Extract the [x, y] coordinate from the center of the cell holding the provided text.  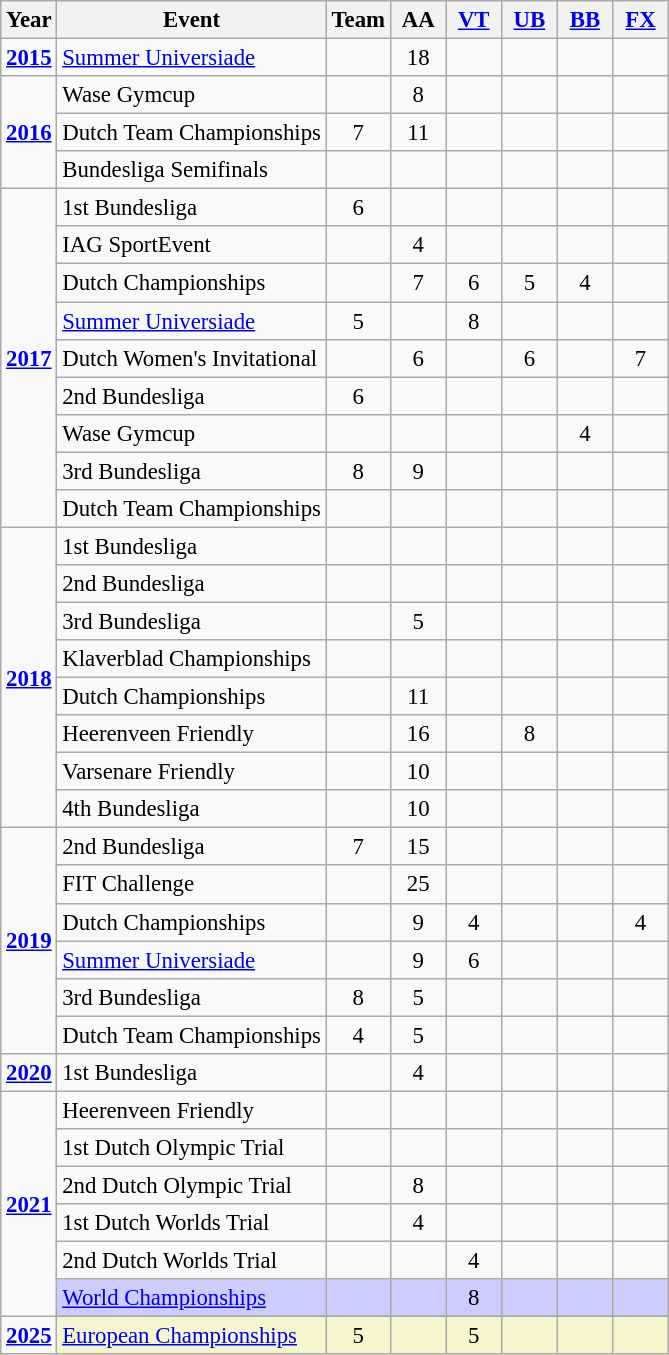
2019 [29, 941]
2020 [29, 1073]
16 [418, 734]
UB [530, 20]
Bundesliga Semifinals [192, 170]
2nd Dutch Olympic Trial [192, 1185]
2015 [29, 58]
25 [418, 885]
World Championships [192, 1298]
1st Dutch Worlds Trial [192, 1223]
4th Bundesliga [192, 809]
Team [358, 20]
18 [418, 58]
IAG SportEvent [192, 245]
FIT Challenge [192, 885]
BB [585, 20]
European Championships [192, 1336]
2021 [29, 1204]
2nd Dutch Worlds Trial [192, 1261]
Year [29, 20]
AA [418, 20]
2017 [29, 358]
2025 [29, 1336]
Klaverblad Championships [192, 659]
Dutch Women's Invitational [192, 358]
1st Dutch Olympic Trial [192, 1148]
VT [474, 20]
Event [192, 20]
2018 [29, 678]
FX [641, 20]
15 [418, 847]
Varsenare Friendly [192, 772]
2016 [29, 132]
